For the text-containing cell, return its midpoint in (X, Y) coordinate format. 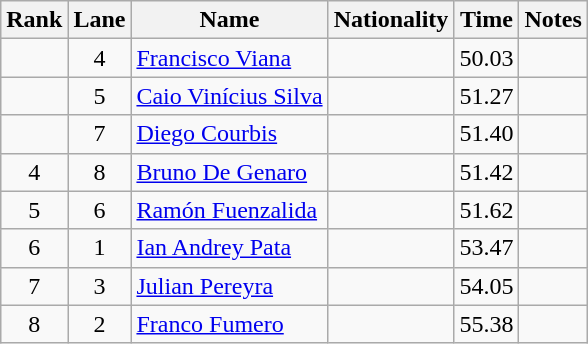
Rank (34, 20)
53.47 (486, 248)
Francisco Viana (230, 58)
55.38 (486, 324)
Name (230, 20)
Notes (553, 20)
2 (100, 324)
1 (100, 248)
51.62 (486, 210)
50.03 (486, 58)
51.40 (486, 134)
Julian Pereyra (230, 286)
Ramón Fuenzalida (230, 210)
Ian Andrey Pata (230, 248)
Nationality (391, 20)
Time (486, 20)
3 (100, 286)
Lane (100, 20)
Caio Vinícius Silva (230, 96)
Diego Courbis (230, 134)
54.05 (486, 286)
Franco Fumero (230, 324)
51.27 (486, 96)
51.42 (486, 172)
Bruno De Genaro (230, 172)
